Return the [x, y] coordinate for the center point of the cell that contains the specified text.  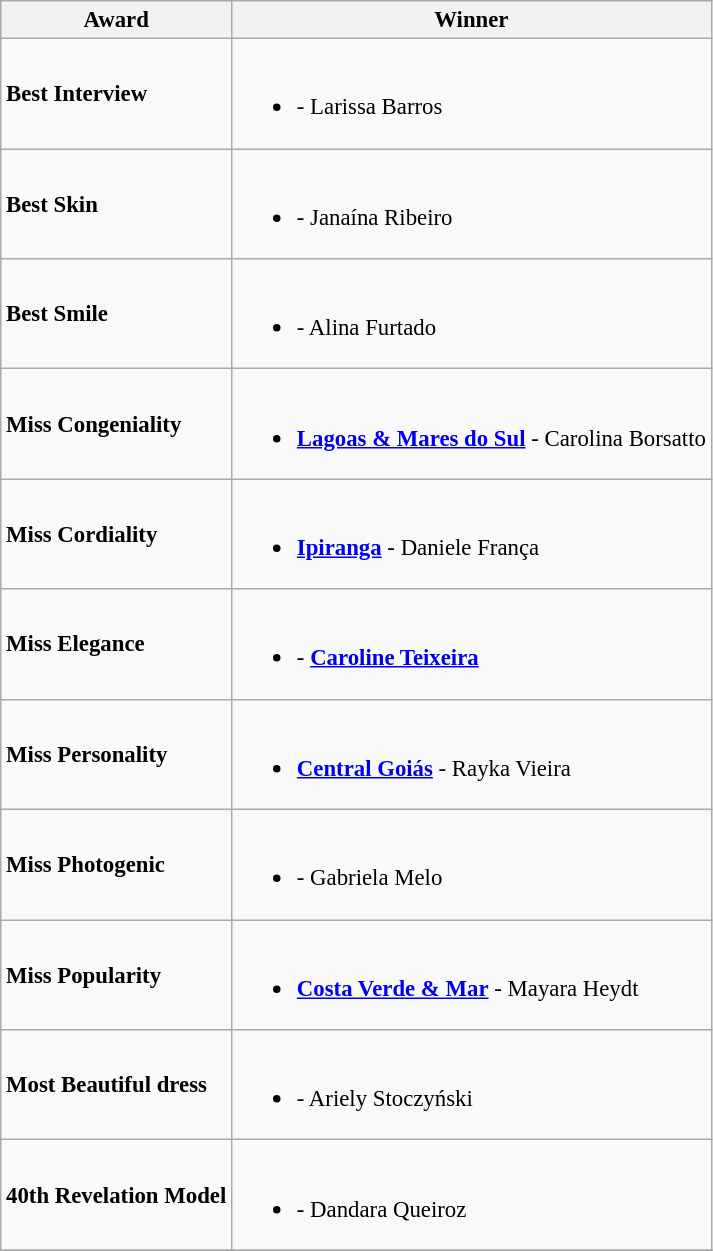
Best Smile [116, 314]
Best Skin [116, 204]
Miss Photogenic [116, 865]
Miss Congeniality [116, 424]
Winner [472, 20]
- Janaína Ribeiro [472, 204]
Lagoas & Mares do Sul - Carolina Borsatto [472, 424]
- Alina Furtado [472, 314]
- Gabriela Melo [472, 865]
40th Revelation Model [116, 1195]
- Larissa Barros [472, 94]
Costa Verde & Mar - Mayara Heydt [472, 975]
Miss Personality [116, 754]
Award [116, 20]
- Ariely Stoczyński [472, 1085]
Ipiranga - Daniele França [472, 534]
Miss Cordiality [116, 534]
- Dandara Queiroz [472, 1195]
Miss Popularity [116, 975]
Miss Elegance [116, 644]
Central Goiás - Rayka Vieira [472, 754]
Most Beautiful dress [116, 1085]
Best Interview [116, 94]
- Caroline Teixeira [472, 644]
